Output the (X, Y) coordinate of the center of the cell containing the given text.  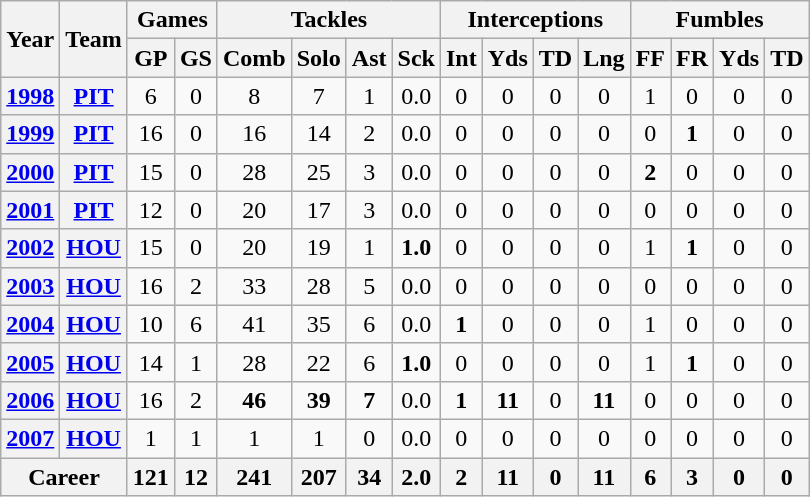
2000 (30, 172)
Interceptions (535, 20)
Int (461, 58)
19 (318, 248)
46 (254, 400)
2004 (30, 324)
FF (650, 58)
GP (150, 58)
FR (692, 58)
10 (150, 324)
GS (196, 58)
2001 (30, 210)
2007 (30, 438)
25 (318, 172)
Tackles (328, 20)
34 (369, 477)
2005 (30, 362)
39 (318, 400)
121 (150, 477)
207 (318, 477)
2.0 (416, 477)
22 (318, 362)
Games (172, 20)
Comb (254, 58)
Lng (604, 58)
2006 (30, 400)
241 (254, 477)
Solo (318, 58)
1999 (30, 134)
Team (94, 39)
17 (318, 210)
1998 (30, 96)
2002 (30, 248)
Year (30, 39)
8 (254, 96)
35 (318, 324)
Fumbles (720, 20)
Ast (369, 58)
5 (369, 286)
Career (64, 477)
2003 (30, 286)
Sck (416, 58)
33 (254, 286)
41 (254, 324)
